Pinpoint the cell where the given text exists, returning its (x, y) midpoint coordinate. 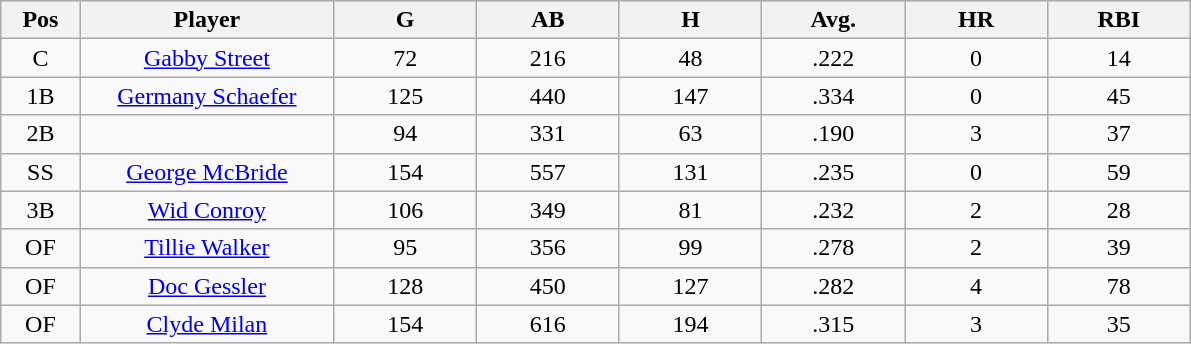
72 (406, 58)
C (40, 58)
Player (207, 20)
106 (406, 210)
Gabby Street (207, 58)
616 (548, 324)
331 (548, 134)
356 (548, 248)
2B (40, 134)
450 (548, 286)
125 (406, 96)
.190 (834, 134)
.315 (834, 324)
Clyde Milan (207, 324)
128 (406, 286)
216 (548, 58)
.235 (834, 172)
.222 (834, 58)
1B (40, 96)
39 (1118, 248)
.334 (834, 96)
14 (1118, 58)
Pos (40, 20)
3B (40, 210)
Avg. (834, 20)
349 (548, 210)
37 (1118, 134)
AB (548, 20)
RBI (1118, 20)
45 (1118, 96)
HR (976, 20)
G (406, 20)
194 (690, 324)
Wid Conroy (207, 210)
George McBride (207, 172)
78 (1118, 286)
28 (1118, 210)
H (690, 20)
63 (690, 134)
147 (690, 96)
35 (1118, 324)
81 (690, 210)
127 (690, 286)
94 (406, 134)
Germany Schaefer (207, 96)
Doc Gessler (207, 286)
.278 (834, 248)
440 (548, 96)
59 (1118, 172)
99 (690, 248)
.232 (834, 210)
.282 (834, 286)
131 (690, 172)
95 (406, 248)
Tillie Walker (207, 248)
SS (40, 172)
48 (690, 58)
557 (548, 172)
4 (976, 286)
